For the text-containing cell, return its midpoint in (x, y) coordinate format. 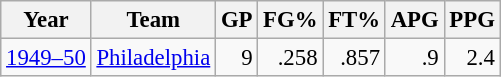
FG% (290, 20)
GP (237, 20)
Team (153, 20)
Year (46, 20)
.857 (354, 58)
PPG (472, 20)
Philadelphia (153, 58)
2.4 (472, 58)
.258 (290, 58)
1949–50 (46, 58)
FT% (354, 20)
APG (414, 20)
9 (237, 58)
.9 (414, 58)
